For the text-containing cell, return its midpoint in [x, y] coordinate format. 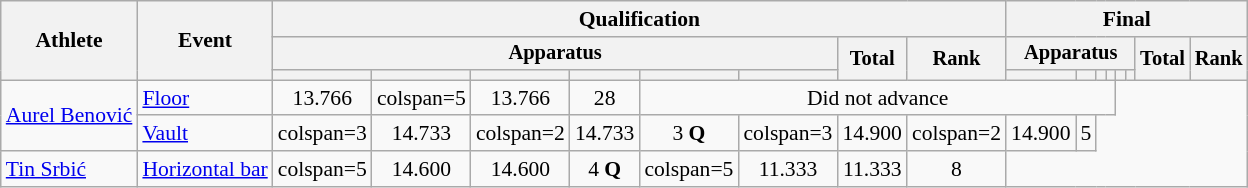
3 Q [688, 134]
5 [1086, 134]
Tin Srbić [70, 169]
Event [204, 40]
Aurel Benović [70, 116]
Floor [204, 98]
Final [1126, 19]
4 Q [604, 169]
Did not advance [877, 98]
Horizontal bar [204, 169]
Athlete [70, 40]
Qualification [640, 19]
Vault [204, 134]
28 [604, 98]
8 [956, 169]
